Find where the given text appears and provide that cell's center as [X, Y] coordinate. 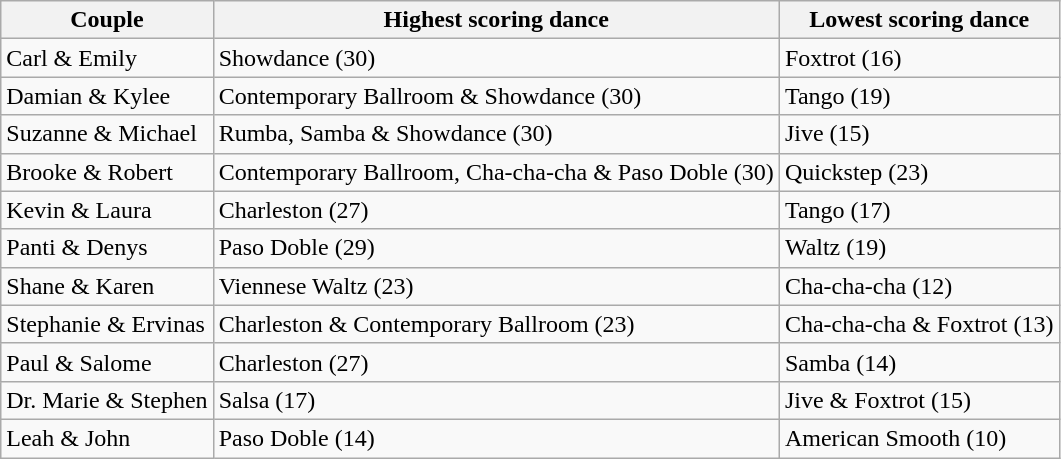
Cha-cha-cha (12) [919, 286]
Paso Doble (14) [496, 438]
Cha-cha-cha & Foxtrot (13) [919, 324]
Viennese Waltz (23) [496, 286]
Stephanie & Ervinas [107, 324]
Paul & Salome [107, 362]
Damian & Kylee [107, 96]
Foxtrot (16) [919, 58]
Kevin & Laura [107, 210]
Charleston & Contemporary Ballroom (23) [496, 324]
Contemporary Ballroom & Showdance (30) [496, 96]
Rumba, Samba & Showdance (30) [496, 134]
Couple [107, 20]
Highest scoring dance [496, 20]
American Smooth (10) [919, 438]
Shane & Karen [107, 286]
Lowest scoring dance [919, 20]
Contemporary Ballroom, Cha-cha-cha & Paso Doble (30) [496, 172]
Waltz (19) [919, 248]
Leah & John [107, 438]
Samba (14) [919, 362]
Brooke & Robert [107, 172]
Panti & Denys [107, 248]
Jive (15) [919, 134]
Suzanne & Michael [107, 134]
Tango (17) [919, 210]
Salsa (17) [496, 400]
Carl & Emily [107, 58]
Tango (19) [919, 96]
Paso Doble (29) [496, 248]
Quickstep (23) [919, 172]
Jive & Foxtrot (15) [919, 400]
Dr. Marie & Stephen [107, 400]
Showdance (30) [496, 58]
